Identify which cell holds the provided text, then report its [X, Y] central coordinate. 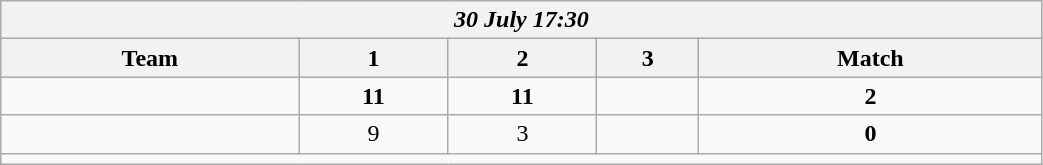
0 [870, 134]
30 July 17:30 [522, 20]
1 [374, 58]
9 [374, 134]
Match [870, 58]
Team [150, 58]
